Return [X, Y] of the center of cell containing provided text 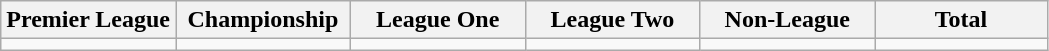
Non-League [788, 20]
League Two [612, 20]
Total [962, 20]
Premier League [88, 20]
League One [438, 20]
Championship [264, 20]
